From the cell containing the given text, extract its center point as (x, y) coordinate. 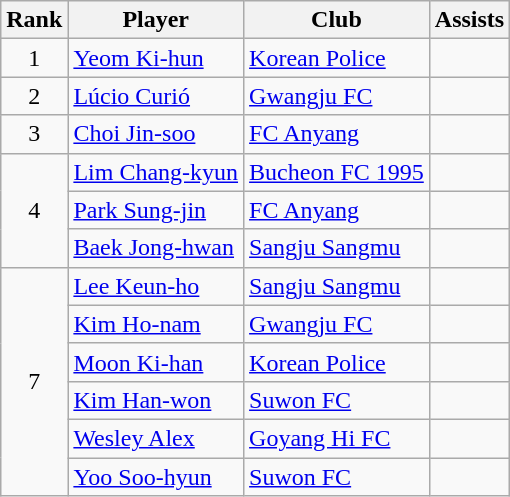
Player (156, 20)
Kim Ho-nam (156, 324)
Assists (469, 20)
1 (34, 58)
7 (34, 381)
4 (34, 210)
Choi Jin-soo (156, 134)
Moon Ki-han (156, 362)
Baek Jong-hwan (156, 248)
Goyang Hi FC (337, 438)
Bucheon FC 1995 (337, 172)
Lúcio Curió (156, 96)
Rank (34, 20)
2 (34, 96)
Kim Han-won (156, 400)
Lee Keun-ho (156, 286)
Park Sung-jin (156, 210)
Yeom Ki-hun (156, 58)
3 (34, 134)
Lim Chang-kyun (156, 172)
Club (337, 20)
Yoo Soo-hyun (156, 477)
Wesley Alex (156, 438)
